Extract the (X, Y) coordinate from the center of the cell holding the provided text.  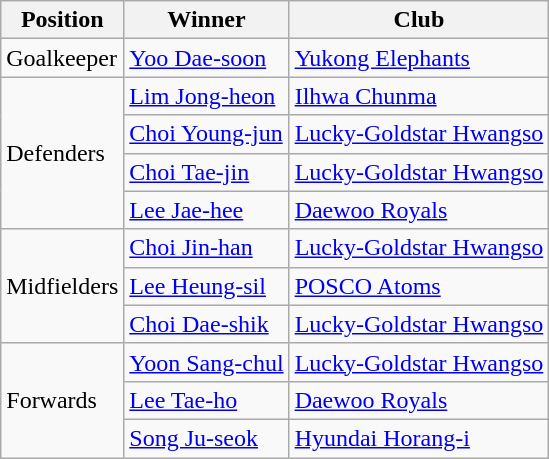
Goalkeeper (62, 58)
Choi Jin-han (206, 248)
Position (62, 20)
POSCO Atoms (419, 286)
Lee Tae-ho (206, 400)
Choi Tae-jin (206, 172)
Lim Jong-heon (206, 96)
Winner (206, 20)
Club (419, 20)
Choi Dae-shik (206, 324)
Forwards (62, 400)
Hyundai Horang-i (419, 438)
Lee Jae-hee (206, 210)
Choi Young-jun (206, 134)
Yoon Sang-chul (206, 362)
Lee Heung-sil (206, 286)
Song Ju-seok (206, 438)
Yoo Dae-soon (206, 58)
Defenders (62, 153)
Midfielders (62, 286)
Ilhwa Chunma (419, 96)
Yukong Elephants (419, 58)
